Identify which cell holds the provided text, then report its (X, Y) central coordinate. 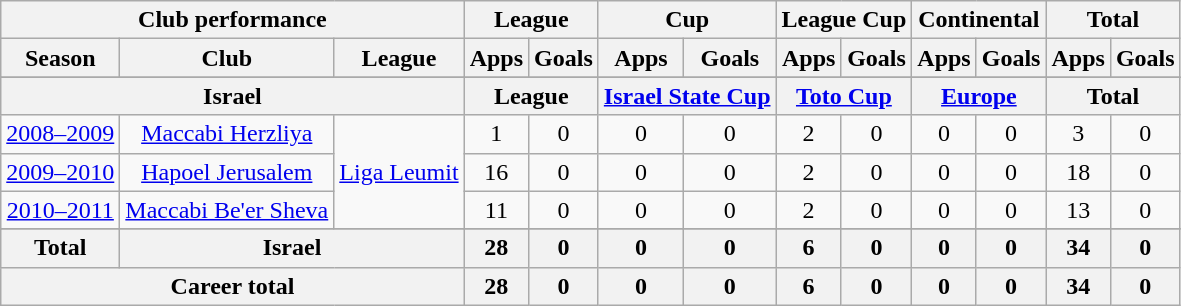
League Cup (844, 20)
Season (60, 58)
2008–2009 (60, 134)
Israel State Cup (687, 96)
Career total (232, 286)
Cup (687, 20)
Maccabi Be'er Sheva (227, 210)
11 (496, 210)
Europe (979, 96)
Hapoel Jerusalem (227, 172)
Liga Leumit (399, 172)
16 (496, 172)
18 (1078, 172)
Maccabi Herzliya (227, 134)
1 (496, 134)
Continental (979, 20)
Toto Cup (844, 96)
2009–2010 (60, 172)
3 (1078, 134)
Club (227, 58)
Club performance (232, 20)
13 (1078, 210)
2010–2011 (60, 210)
